Identify which cell holds the provided text, then report its (x, y) central coordinate. 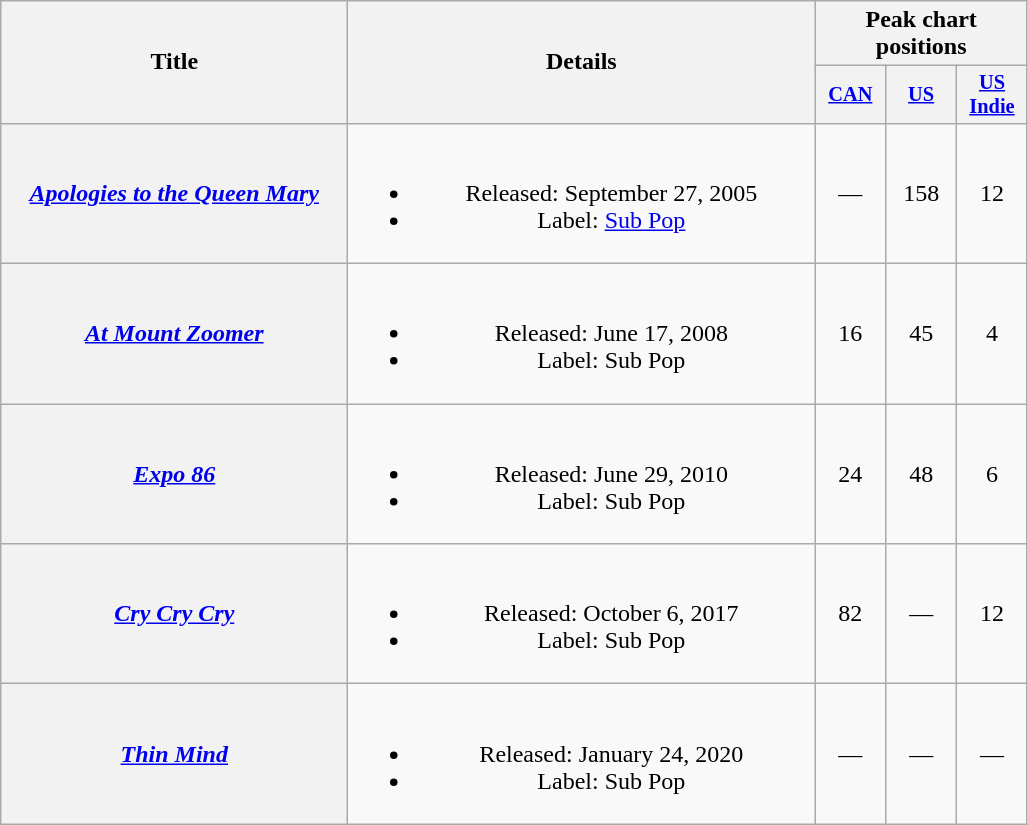
Released: January 24, 2020Label: Sub Pop (582, 754)
82 (850, 614)
16 (850, 334)
At Mount Zoomer (174, 334)
CAN (850, 95)
US (922, 95)
4 (992, 334)
Title (174, 62)
158 (922, 193)
Released: June 17, 2008Label: Sub Pop (582, 334)
24 (850, 474)
Thin Mind (174, 754)
Peak chart positions (922, 34)
Details (582, 62)
Expo 86 (174, 474)
Apologies to the Queen Mary (174, 193)
6 (992, 474)
48 (922, 474)
USIndie (992, 95)
Cry Cry Cry (174, 614)
45 (922, 334)
Released: September 27, 2005Label: Sub Pop (582, 193)
Released: October 6, 2017Label: Sub Pop (582, 614)
Released: June 29, 2010Label: Sub Pop (582, 474)
